Return (x, y) of the center of cell containing provided text 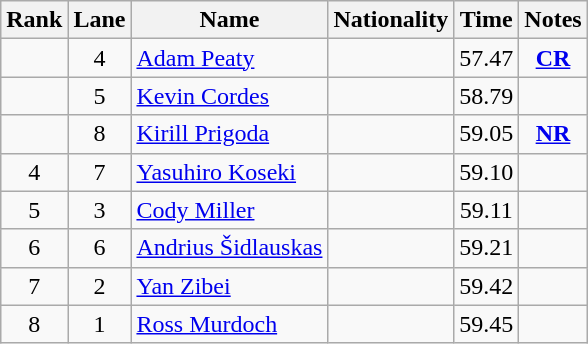
Ross Murdoch (230, 324)
59.45 (486, 324)
Yasuhiro Koseki (230, 172)
3 (100, 210)
1 (100, 324)
2 (100, 286)
Andrius Šidlauskas (230, 248)
59.11 (486, 210)
59.21 (486, 248)
Adam Peaty (230, 58)
Nationality (391, 20)
59.05 (486, 134)
Time (486, 20)
58.79 (486, 96)
59.10 (486, 172)
59.42 (486, 286)
57.47 (486, 58)
Notes (553, 20)
Kirill Prigoda (230, 134)
Cody Miller (230, 210)
Rank (34, 20)
NR (553, 134)
Yan Zibei (230, 286)
Lane (100, 20)
CR (553, 58)
Kevin Cordes (230, 96)
Name (230, 20)
